Output the (X, Y) coordinate of the center of the cell containing the given text.  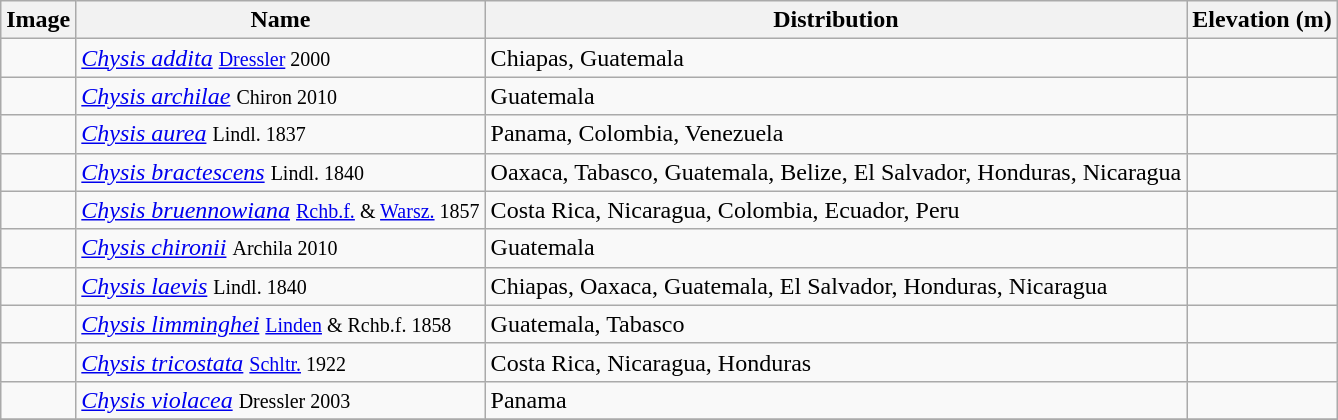
Panama, Colombia, Venezuela (836, 134)
Chysis chironii Archila 2010 (280, 248)
Oaxaca, Tabasco, Guatemala, Belize, El Salvador, Honduras, Nicaragua (836, 172)
Image (38, 20)
Costa Rica, Nicaragua, Honduras (836, 362)
Chysis bruennowiana Rchb.f. & Warsz. 1857 (280, 210)
Chysis laevis Lindl. 1840 (280, 286)
Chysis archilae Chiron 2010 (280, 96)
Elevation (m) (1262, 20)
Name (280, 20)
Chysis bractescens Lindl. 1840 (280, 172)
Chysis limminghei Linden & Rchb.f. 1858 (280, 324)
Chysis tricostata Schltr. 1922 (280, 362)
Guatemala, Tabasco (836, 324)
Distribution (836, 20)
Chysis aurea Lindl. 1837 (280, 134)
Panama (836, 400)
Chysis violacea Dressler 2003 (280, 400)
Chysis addita Dressler 2000 (280, 58)
Chiapas, Oaxaca, Guatemala, El Salvador, Honduras, Nicaragua (836, 286)
Chiapas, Guatemala (836, 58)
Costa Rica, Nicaragua, Colombia, Ecuador, Peru (836, 210)
